Scan for the cell matching the given text and deliver its (x, y) coordinate at center. 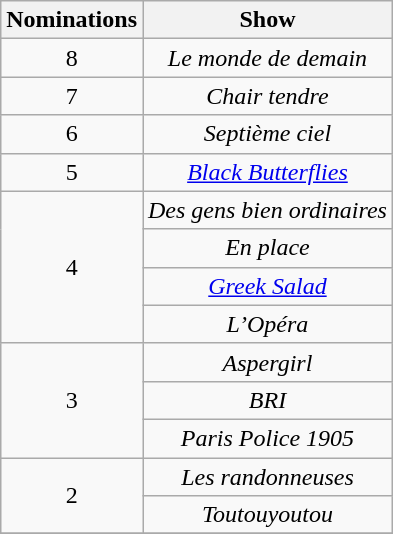
Toutouyoutou (267, 515)
Le monde de demain (267, 58)
6 (72, 134)
Paris Police 1905 (267, 438)
Nominations (72, 20)
7 (72, 96)
Aspergirl (267, 362)
Des gens bien ordinaires (267, 210)
L’Opéra (267, 324)
Chair tendre (267, 96)
2 (72, 496)
8 (72, 58)
Show (267, 20)
4 (72, 267)
Greek Salad (267, 286)
Les randonneuses (267, 477)
3 (72, 400)
Septième ciel (267, 134)
BRI (267, 400)
Black Butterflies (267, 172)
5 (72, 172)
En place (267, 248)
